Pinpoint the cell where the given text exists, returning its (x, y) midpoint coordinate. 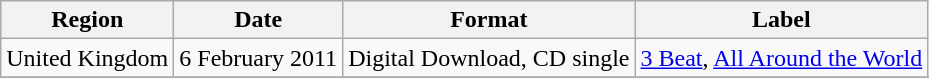
Date (258, 20)
Digital Download, CD single (489, 58)
Region (88, 20)
Format (489, 20)
6 February 2011 (258, 58)
United Kingdom (88, 58)
3 Beat, All Around the World (782, 58)
Label (782, 20)
